Find where the given text appears and provide that cell's center as [x, y] coordinate. 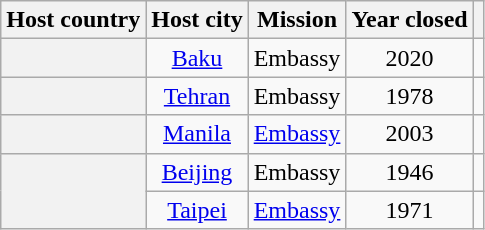
1971 [410, 210]
Manila [197, 134]
1978 [410, 96]
Host city [197, 20]
Host country [74, 20]
Tehran [197, 96]
Mission [297, 20]
Beijing [197, 172]
Baku [197, 58]
1946 [410, 172]
Taipei [197, 210]
Year closed [410, 20]
2003 [410, 134]
2020 [410, 58]
